Return [x, y] of the center of cell containing provided text 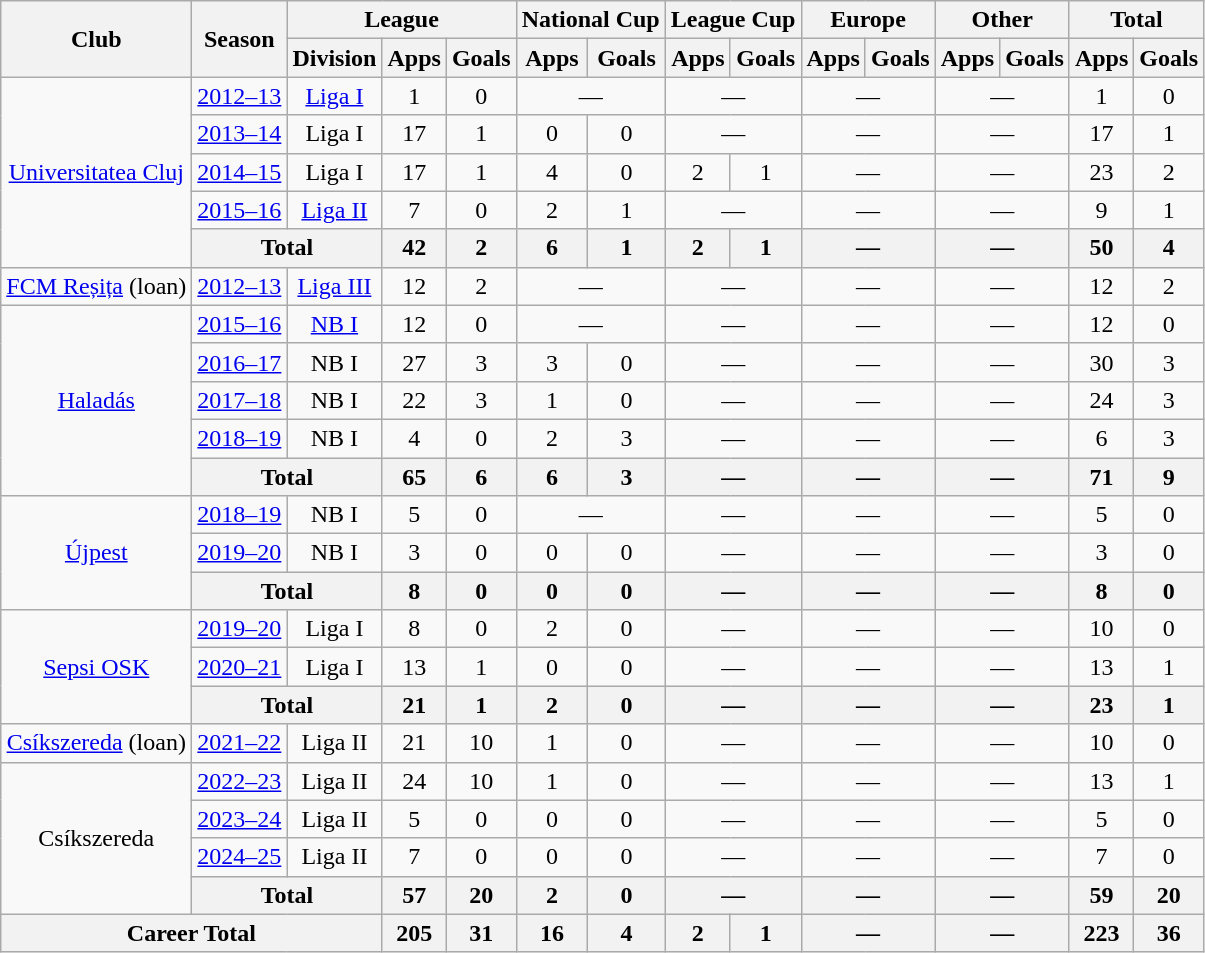
50 [1101, 248]
2016–17 [240, 362]
2022–23 [240, 781]
Liga III [334, 286]
16 [552, 933]
2021–22 [240, 743]
2023–24 [240, 819]
31 [481, 933]
Sepsi OSK [96, 667]
National Cup [590, 20]
65 [414, 477]
Haladás [96, 400]
Other [1002, 20]
Universitatea Cluj [96, 172]
2014–15 [240, 172]
57 [414, 895]
59 [1101, 895]
71 [1101, 477]
2017–18 [240, 400]
Újpest [96, 553]
36 [1169, 933]
Season [240, 39]
30 [1101, 362]
Europe [868, 20]
Division [334, 58]
FCM Reșița (loan) [96, 286]
27 [414, 362]
2024–25 [240, 857]
League [402, 20]
Csíkszereda (loan) [96, 743]
2013–14 [240, 134]
League Cup [733, 20]
205 [414, 933]
223 [1101, 933]
22 [414, 400]
Csíkszereda [96, 838]
Club [96, 39]
2020–21 [240, 667]
42 [414, 248]
Career Total [192, 933]
